For the text-containing cell, return its midpoint in (x, y) coordinate format. 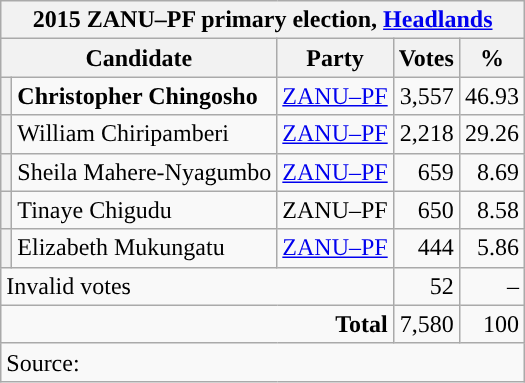
100 (492, 324)
3,557 (426, 96)
Elizabeth Mukungatu (144, 248)
659 (426, 172)
– (492, 286)
8.58 (492, 210)
Invalid votes (197, 286)
2,218 (426, 134)
Total (197, 324)
52 (426, 286)
5.86 (492, 248)
2015 ZANU–PF primary election, Headlands (263, 20)
46.93 (492, 96)
8.69 (492, 172)
650 (426, 210)
Source: (263, 362)
William Chiripamberi (144, 134)
Sheila Mahere-Nyagumbo (144, 172)
444 (426, 248)
7,580 (426, 324)
% (492, 58)
29.26 (492, 134)
Party (335, 58)
Christopher Chingosho (144, 96)
Candidate (139, 58)
Tinaye Chigudu (144, 210)
Votes (426, 58)
